Capture the cell that displays the provided text and extract its [X, Y] central coordinate. 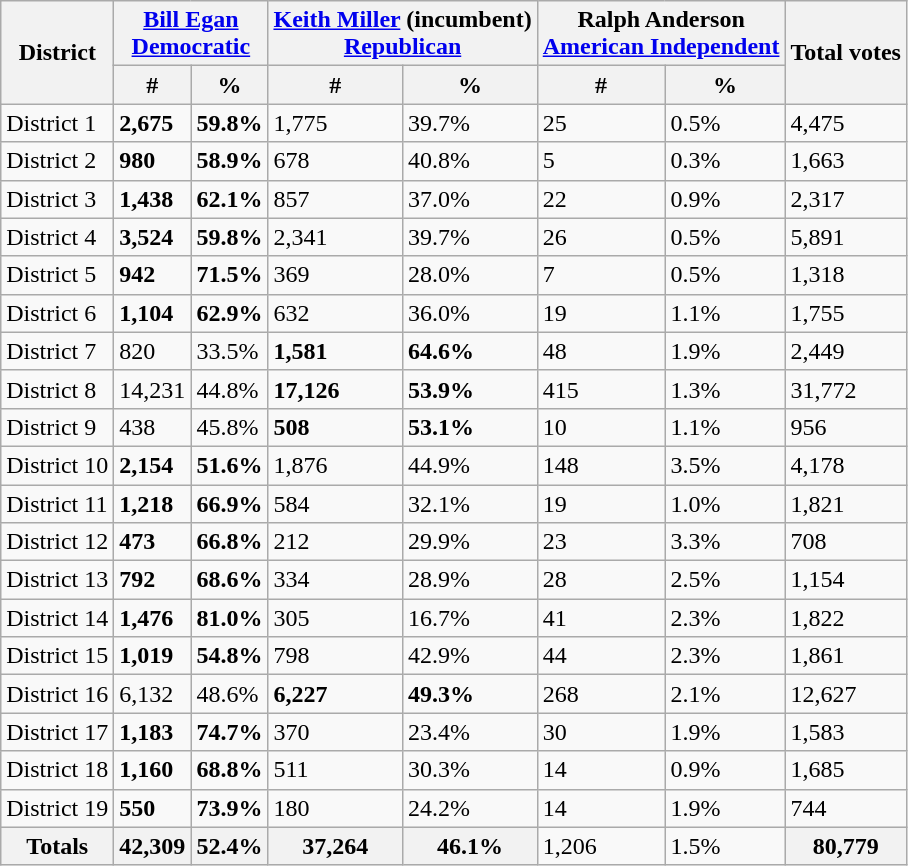
Keith Miller (incumbent)Republican [402, 34]
1,206 [601, 846]
District 10 [58, 465]
1,476 [152, 618]
45.8% [230, 427]
64.6% [470, 351]
48.6% [230, 694]
36.0% [470, 313]
4,475 [846, 123]
798 [336, 656]
415 [601, 389]
5 [601, 161]
10 [601, 427]
62.1% [230, 199]
District 8 [58, 389]
District 2 [58, 161]
1,019 [152, 656]
District [58, 52]
511 [336, 770]
25 [601, 123]
73.9% [230, 808]
District 11 [58, 503]
62.9% [230, 313]
0.3% [725, 161]
District 1 [58, 123]
148 [601, 465]
District 14 [58, 618]
District 17 [58, 732]
58.9% [230, 161]
3.3% [725, 542]
212 [336, 542]
508 [336, 427]
1,583 [846, 732]
52.4% [230, 846]
District 16 [58, 694]
2,317 [846, 199]
71.5% [230, 275]
17,126 [336, 389]
1.0% [725, 503]
1,438 [152, 199]
1,318 [846, 275]
473 [152, 542]
1,685 [846, 770]
53.9% [470, 389]
22 [601, 199]
District 13 [58, 580]
District 15 [58, 656]
1,755 [846, 313]
708 [846, 542]
180 [336, 808]
24.2% [470, 808]
28 [601, 580]
48 [601, 351]
942 [152, 275]
678 [336, 161]
53.1% [470, 427]
68.8% [230, 770]
334 [336, 580]
956 [846, 427]
23.4% [470, 732]
4,178 [846, 465]
744 [846, 808]
369 [336, 275]
49.3% [470, 694]
District 19 [58, 808]
820 [152, 351]
1,876 [336, 465]
District 9 [58, 427]
1,822 [846, 618]
66.8% [230, 542]
26 [601, 237]
16.7% [470, 618]
23 [601, 542]
37,264 [336, 846]
1,861 [846, 656]
42,309 [152, 846]
66.9% [230, 503]
2,341 [336, 237]
14,231 [152, 389]
792 [152, 580]
42.9% [470, 656]
District 6 [58, 313]
2,154 [152, 465]
1,821 [846, 503]
438 [152, 427]
6,227 [336, 694]
46.1% [470, 846]
51.6% [230, 465]
3.5% [725, 465]
29.9% [470, 542]
1,104 [152, 313]
Bill EganDemocratic [191, 34]
41 [601, 618]
1,775 [336, 123]
584 [336, 503]
1,160 [152, 770]
5,891 [846, 237]
37.0% [470, 199]
1,663 [846, 161]
1,581 [336, 351]
District 3 [58, 199]
68.6% [230, 580]
370 [336, 732]
Totals [58, 846]
44 [601, 656]
District 5 [58, 275]
2.5% [725, 580]
1.5% [725, 846]
2,675 [152, 123]
2,449 [846, 351]
12,627 [846, 694]
32.1% [470, 503]
74.7% [230, 732]
632 [336, 313]
268 [601, 694]
2.1% [725, 694]
6,132 [152, 694]
1,218 [152, 503]
980 [152, 161]
1,154 [846, 580]
District 4 [58, 237]
33.5% [230, 351]
3,524 [152, 237]
44.8% [230, 389]
305 [336, 618]
1.3% [725, 389]
28.0% [470, 275]
80,779 [846, 846]
7 [601, 275]
44.9% [470, 465]
District 7 [58, 351]
550 [152, 808]
Ralph AndersonAmerican Independent [661, 34]
81.0% [230, 618]
54.8% [230, 656]
1,183 [152, 732]
30.3% [470, 770]
Total votes [846, 52]
28.9% [470, 580]
30 [601, 732]
District 12 [58, 542]
40.8% [470, 161]
31,772 [846, 389]
857 [336, 199]
District 18 [58, 770]
